From the cell containing the given text, extract its center point as [x, y] coordinate. 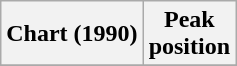
Chart (1990) [72, 34]
Peakposition [189, 34]
